Detect which cell encompasses the target text, then output its [x, y] center coordinate. 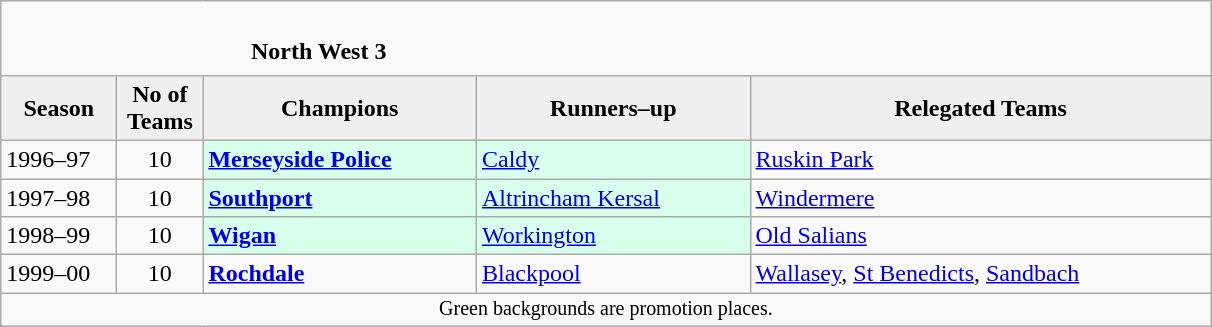
Ruskin Park [980, 159]
No of Teams [160, 108]
Wigan [340, 236]
1996–97 [59, 159]
Green backgrounds are promotion places. [606, 310]
Wallasey, St Benedicts, Sandbach [980, 274]
Relegated Teams [980, 108]
1998–99 [59, 236]
Rochdale [340, 274]
Merseyside Police [340, 159]
Runners–up [613, 108]
Season [59, 108]
Workington [613, 236]
Caldy [613, 159]
1997–98 [59, 197]
Old Salians [980, 236]
Altrincham Kersal [613, 197]
Champions [340, 108]
Blackpool [613, 274]
Windermere [980, 197]
Southport [340, 197]
1999–00 [59, 274]
